Identify which cell holds the provided text, then report its (X, Y) central coordinate. 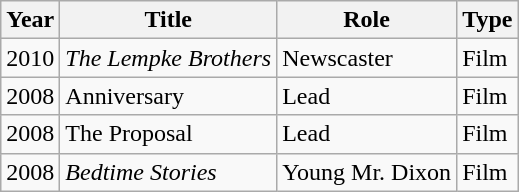
Title (168, 20)
Type (488, 20)
Role (367, 20)
Young Mr. Dixon (367, 172)
The Lempke Brothers (168, 58)
Anniversary (168, 96)
Year (30, 20)
The Proposal (168, 134)
Bedtime Stories (168, 172)
2010 (30, 58)
Newscaster (367, 58)
